Provide the (X, Y) coordinate of the cell's center where the given text is located.  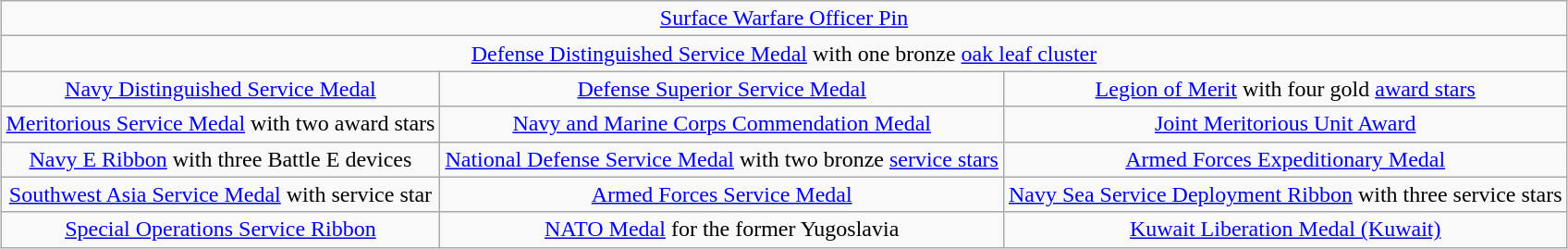
Armed Forces Service Medal (722, 194)
Navy E Ribbon with three Battle E devices (220, 159)
Kuwait Liberation Medal (Kuwait) (1285, 230)
Navy and Marine Corps Commendation Medal (722, 124)
Surface Warfare Officer Pin (784, 19)
Navy Distinguished Service Medal (220, 89)
Legion of Merit with four gold award stars (1285, 89)
Southwest Asia Service Medal with service star (220, 194)
Joint Meritorious Unit Award (1285, 124)
Special Operations Service Ribbon (220, 230)
National Defense Service Medal with two bronze service stars (722, 159)
NATO Medal for the former Yugoslavia (722, 230)
Navy Sea Service Deployment Ribbon with three service stars (1285, 194)
Armed Forces Expeditionary Medal (1285, 159)
Defense Distinguished Service Medal with one bronze oak leaf cluster (784, 54)
Meritorious Service Medal with two award stars (220, 124)
Defense Superior Service Medal (722, 89)
